Find where the given text appears and provide that cell's center as (x, y) coordinate. 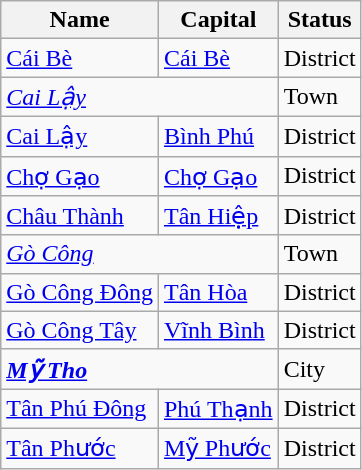
Tân Phước (80, 448)
Gò Công Đông (80, 292)
Tân Phú Đông (80, 409)
Vĩnh Bình (218, 330)
Châu Thành (80, 216)
Gò Công (140, 254)
Tân Hiệp (218, 216)
Bình Phú (218, 136)
Mỹ Tho (140, 369)
Phú Thạnh (218, 409)
Gò Công Tây (80, 330)
Mỹ Phước (218, 448)
Status (320, 20)
City (320, 369)
Name (80, 20)
Capital (218, 20)
Tân Hòa (218, 292)
